Detect which cell encompasses the target text, then output its [X, Y] center coordinate. 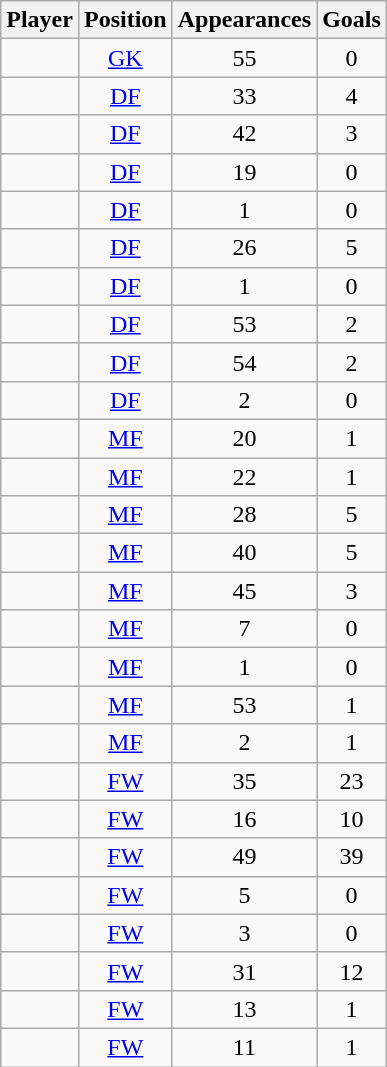
Appearances [244, 20]
11 [244, 1047]
35 [244, 781]
45 [244, 591]
Player [40, 20]
4 [352, 96]
42 [244, 134]
Goals [352, 20]
54 [244, 362]
28 [244, 515]
23 [352, 781]
40 [244, 553]
19 [244, 172]
Position [125, 20]
13 [244, 1009]
12 [352, 971]
10 [352, 819]
49 [244, 857]
39 [352, 857]
55 [244, 58]
7 [244, 629]
33 [244, 96]
22 [244, 477]
26 [244, 248]
16 [244, 819]
GK [125, 58]
20 [244, 438]
31 [244, 971]
